Provide the [x, y] coordinate of the cell's center where the given text is located.  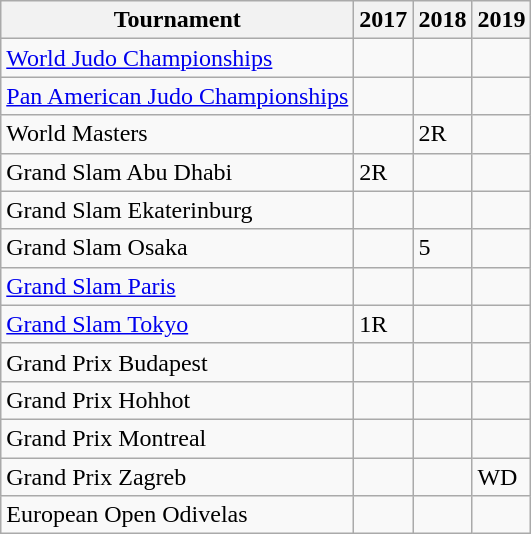
Grand Slam Osaka [178, 248]
2018 [442, 20]
Grand Slam Abu Dhabi [178, 172]
Pan American Judo Championships [178, 96]
Grand Slam Tokyo [178, 324]
5 [442, 248]
Grand Slam Ekaterinburg [178, 210]
1R [384, 324]
World Masters [178, 134]
2019 [502, 20]
2017 [384, 20]
Grand Prix Hohhot [178, 400]
WD [502, 477]
Grand Slam Paris [178, 286]
European Open Odivelas [178, 515]
Grand Prix Zagreb [178, 477]
Tournament [178, 20]
Grand Prix Montreal [178, 438]
Grand Prix Budapest [178, 362]
World Judo Championships [178, 58]
